Return [X, Y] of the center of cell containing provided text 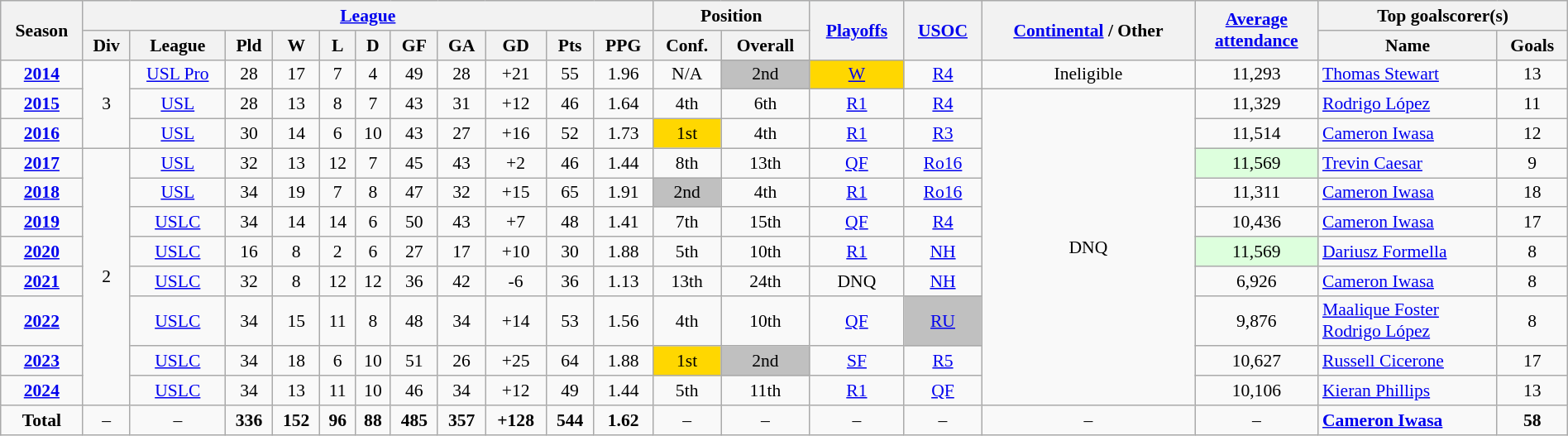
Conf. [687, 46]
9,876 [1257, 321]
GA [461, 46]
53 [571, 321]
+21 [516, 74]
544 [571, 420]
Overall [766, 46]
4 [374, 74]
1.91 [624, 193]
65 [571, 193]
10,436 [1257, 223]
3 [106, 104]
26 [461, 362]
Pld [248, 46]
SF [857, 362]
Div [106, 46]
USOC [943, 30]
1.64 [624, 104]
11,329 [1257, 104]
2021 [41, 281]
6,926 [1257, 281]
+10 [516, 252]
R3 [943, 134]
96 [337, 420]
2018 [41, 193]
+7 [516, 223]
Maalique Foster Rodrigo López [1408, 321]
152 [296, 420]
15th [766, 223]
11,293 [1257, 74]
7th [687, 223]
6th [766, 104]
1.13 [624, 281]
R5 [943, 362]
2014 [41, 74]
88 [374, 420]
GD [516, 46]
2024 [41, 390]
Goals [1532, 46]
+15 [516, 193]
2015 [41, 104]
+14 [516, 321]
GF [414, 46]
10,627 [1257, 362]
RU [943, 321]
Russell Cicerone [1408, 362]
24th [766, 281]
Trevin Caesar [1408, 163]
L [337, 46]
Total [41, 420]
64 [571, 362]
N/A [687, 74]
336 [248, 420]
2017 [41, 163]
2016 [41, 134]
16 [248, 252]
11,514 [1257, 134]
42 [461, 281]
D [374, 46]
Ineligible [1088, 74]
Season [41, 30]
+128 [516, 420]
2023 [41, 362]
8th [687, 163]
Thomas Stewart [1408, 74]
55 [571, 74]
Continental / Other [1088, 30]
1.96 [624, 74]
Position [732, 16]
2022 [41, 321]
10,106 [1257, 390]
45 [414, 163]
Rodrigo López [1408, 104]
Playoffs [857, 30]
31 [461, 104]
2020 [41, 252]
+2 [516, 163]
485 [414, 420]
Dariusz Formella [1408, 252]
1.41 [624, 223]
11th [766, 390]
Pts [571, 46]
47 [414, 193]
-6 [516, 281]
19 [296, 193]
50 [414, 223]
58 [1532, 420]
Kieran Phillips [1408, 390]
2019 [41, 223]
9 [1532, 163]
357 [461, 420]
1.73 [624, 134]
15 [296, 321]
1.62 [624, 420]
11,311 [1257, 193]
Name [1408, 46]
51 [414, 362]
PPG [624, 46]
1.56 [624, 321]
52 [571, 134]
+25 [516, 362]
USL Pro [177, 74]
+16 [516, 134]
Top goalscorer(s) [1442, 16]
Average attendance [1257, 30]
